Output the (X, Y) coordinate of the center of the cell containing the given text.  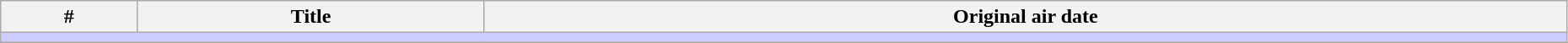
Title (311, 17)
# (69, 17)
Original air date (1026, 17)
